Pinpoint the cell where the given text exists, returning its [X, Y] midpoint coordinate. 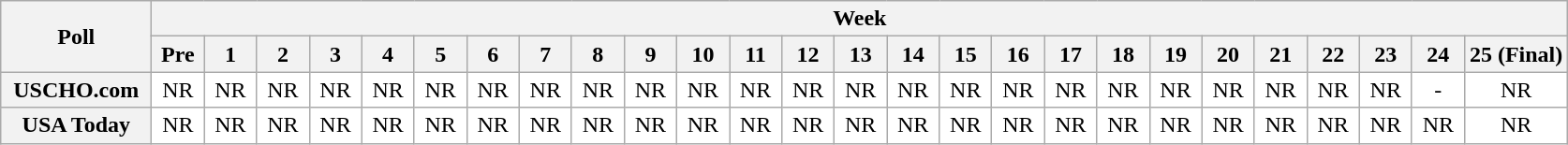
6 [493, 54]
16 [1018, 54]
8 [598, 54]
3 [335, 54]
21 [1280, 54]
13 [861, 54]
11 [755, 54]
20 [1228, 54]
19 [1176, 54]
- [1438, 90]
USCHO.com [77, 90]
14 [913, 54]
7 [545, 54]
17 [1071, 54]
10 [703, 54]
23 [1385, 54]
Week [860, 19]
9 [650, 54]
2 [283, 54]
22 [1333, 54]
5 [440, 54]
12 [808, 54]
18 [1123, 54]
15 [966, 54]
USA Today [77, 125]
1 [230, 54]
4 [388, 54]
Pre [178, 54]
24 [1438, 54]
25 (Final) [1516, 54]
Poll [77, 36]
